Provide the [X, Y] coordinate of the cell's center where the given text is located.  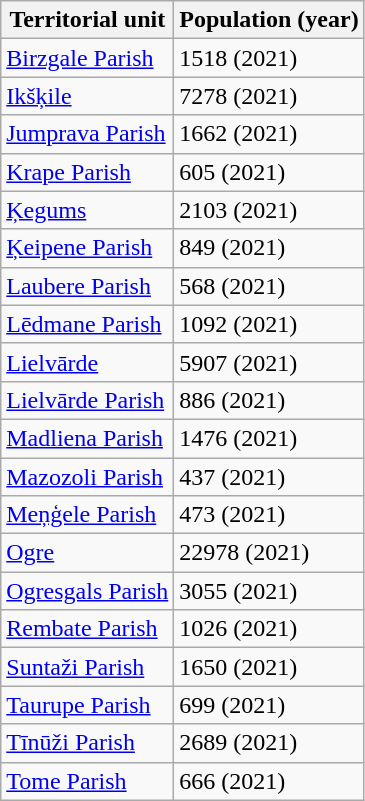
Ķegums [88, 210]
1026 (2021) [269, 629]
Territorial unit [88, 20]
Ogre [88, 553]
Lielvārde [88, 362]
3055 (2021) [269, 591]
1092 (2021) [269, 324]
605 (2021) [269, 172]
7278 (2021) [269, 96]
22978 (2021) [269, 553]
5907 (2021) [269, 362]
Birzgale Parish [88, 58]
Madliena Parish [88, 438]
Ogresgals Parish [88, 591]
568 (2021) [269, 286]
437 (2021) [269, 477]
886 (2021) [269, 400]
Population (year) [269, 20]
666 (2021) [269, 781]
2103 (2021) [269, 210]
699 (2021) [269, 705]
Tīnūži Parish [88, 743]
Meņģele Parish [88, 515]
1476 (2021) [269, 438]
2689 (2021) [269, 743]
Ķeipene Parish [88, 248]
1662 (2021) [269, 134]
Rembate Parish [88, 629]
849 (2021) [269, 248]
Laubere Parish [88, 286]
473 (2021) [269, 515]
Suntaži Parish [88, 667]
Mazozoli Parish [88, 477]
Lielvārde Parish [88, 400]
1650 (2021) [269, 667]
Ikšķile [88, 96]
Lēdmane Parish [88, 324]
Jumprava Parish [88, 134]
Taurupe Parish [88, 705]
Tome Parish [88, 781]
1518 (2021) [269, 58]
Krape Parish [88, 172]
